Pinpoint the cell where the given text exists, returning its (X, Y) midpoint coordinate. 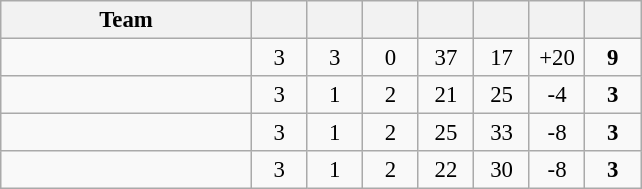
37 (446, 58)
0 (391, 58)
9 (613, 58)
30 (502, 170)
33 (502, 133)
21 (446, 95)
-4 (557, 95)
Team (126, 20)
17 (502, 58)
+20 (557, 58)
22 (446, 170)
